Identify which cell holds the provided text, then report its (X, Y) central coordinate. 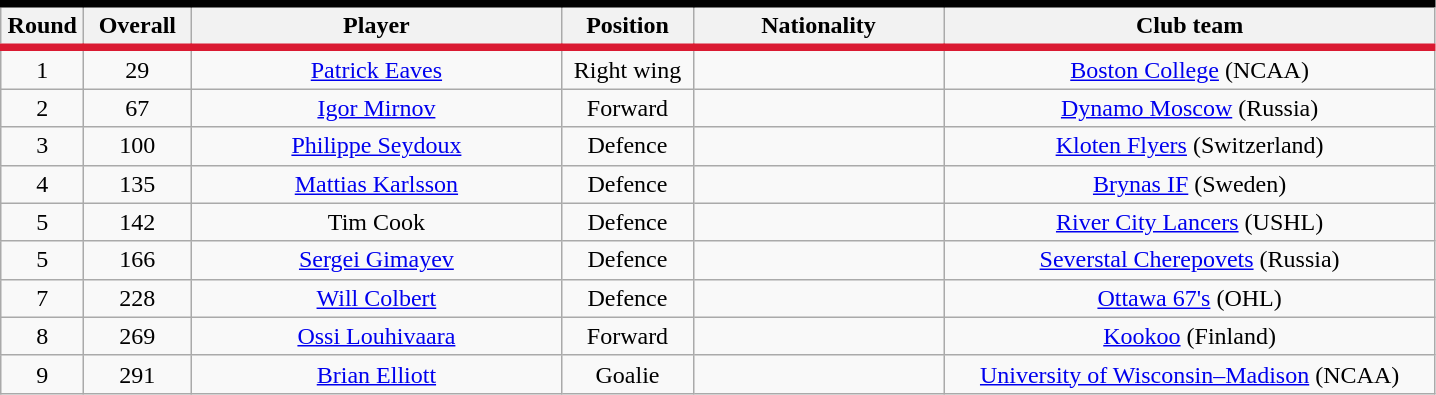
Club team (1190, 26)
4 (42, 184)
142 (138, 222)
Goalie (628, 374)
Patrick Eaves (376, 68)
Player (376, 26)
Ossi Louhivaara (376, 336)
Right wing (628, 68)
Severstal Cherepovets (Russia) (1190, 260)
Dynamo Moscow (Russia) (1190, 108)
Brian Elliott (376, 374)
Kookoo (Finland) (1190, 336)
Boston College (NCAA) (1190, 68)
Tim Cook (376, 222)
135 (138, 184)
Mattias Karlsson (376, 184)
9 (42, 374)
Philippe Seydoux (376, 146)
Overall (138, 26)
100 (138, 146)
29 (138, 68)
Nationality (818, 26)
University of Wisconsin–Madison (NCAA) (1190, 374)
Igor Mirnov (376, 108)
Sergei Gimayev (376, 260)
166 (138, 260)
Position (628, 26)
67 (138, 108)
River City Lancers (USHL) (1190, 222)
7 (42, 298)
269 (138, 336)
Ottawa 67's (OHL) (1190, 298)
Round (42, 26)
2 (42, 108)
228 (138, 298)
Will Colbert (376, 298)
Kloten Flyers (Switzerland) (1190, 146)
1 (42, 68)
8 (42, 336)
291 (138, 374)
3 (42, 146)
Brynas IF (Sweden) (1190, 184)
